Detect which cell encompasses the target text, then output its [x, y] center coordinate. 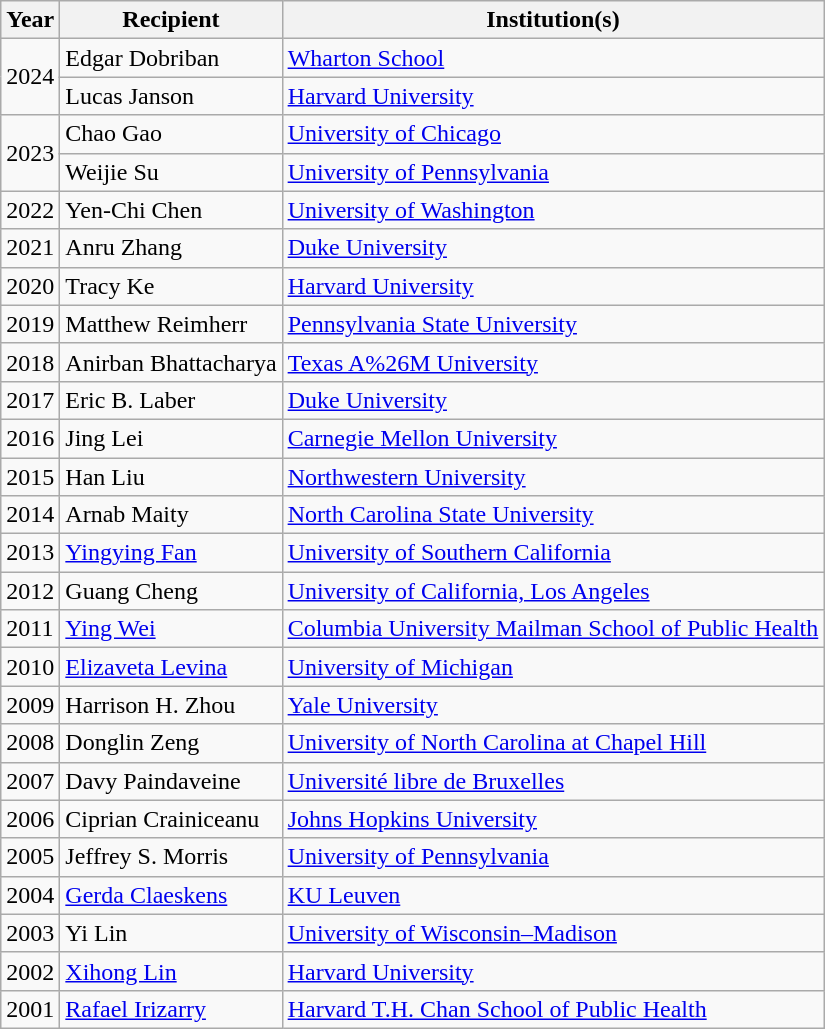
Matthew Reimherr [171, 324]
Anru Zhang [171, 248]
2002 [30, 971]
Gerda Claeskens [171, 895]
Jing Lei [171, 438]
Lucas Janson [171, 96]
Edgar Dobriban [171, 58]
2006 [30, 819]
2015 [30, 477]
Weijie Su [171, 172]
Recipient [171, 20]
KU Leuven [553, 895]
Elizaveta Levina [171, 667]
Université libre de Bruxelles [553, 781]
Johns Hopkins University [553, 819]
Yingying Fan [171, 553]
University of North Carolina at Chapel Hill [553, 743]
Wharton School [553, 58]
2019 [30, 324]
2012 [30, 591]
2021 [30, 248]
University of Southern California [553, 553]
Harvard T.H. Chan School of Public Health [553, 1009]
Guang Cheng [171, 591]
University of Chicago [553, 134]
North Carolina State University [553, 515]
2001 [30, 1009]
2020 [30, 286]
Arnab Maity [171, 515]
2003 [30, 933]
2023 [30, 153]
2008 [30, 743]
Ciprian Crainiceanu [171, 819]
Eric B. Laber [171, 400]
University of Michigan [553, 667]
Carnegie Mellon University [553, 438]
Northwestern University [553, 477]
Texas A%26M University [553, 362]
Harrison H. Zhou [171, 705]
2016 [30, 438]
2013 [30, 553]
Yen-Chi Chen [171, 210]
University of Washington [553, 210]
2018 [30, 362]
2011 [30, 629]
University of Wisconsin–Madison [553, 933]
Tracy Ke [171, 286]
Anirban Bhattacharya [171, 362]
Rafael Irizarry [171, 1009]
Davy Paindaveine [171, 781]
Chao Gao [171, 134]
Pennsylvania State University [553, 324]
2009 [30, 705]
2004 [30, 895]
University of California, Los Angeles [553, 591]
Yi Lin [171, 933]
2024 [30, 77]
2014 [30, 515]
Institution(s) [553, 20]
2005 [30, 857]
Columbia University Mailman School of Public Health [553, 629]
Donglin Zeng [171, 743]
2022 [30, 210]
Jeffrey S. Morris [171, 857]
Xihong Lin [171, 971]
Yale University [553, 705]
Year [30, 20]
Han Liu [171, 477]
Ying Wei [171, 629]
2017 [30, 400]
2007 [30, 781]
2010 [30, 667]
